Identify which cell holds the provided text, then report its [X, Y] central coordinate. 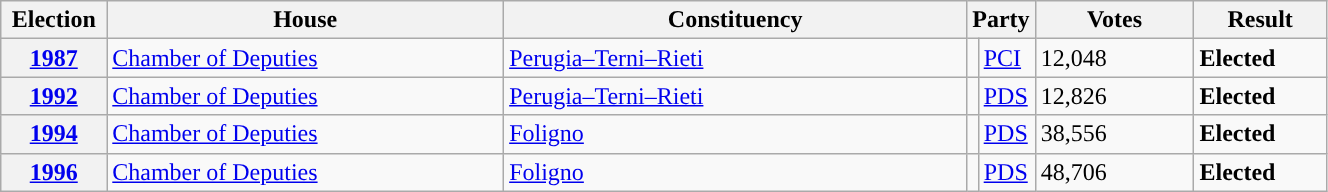
Party [1001, 20]
House [306, 20]
Election [54, 20]
Constituency [736, 20]
38,556 [1114, 134]
1987 [54, 58]
48,706 [1114, 172]
Result [1260, 20]
PCI [1006, 58]
1994 [54, 134]
12,826 [1114, 96]
1996 [54, 172]
Votes [1114, 20]
1992 [54, 96]
12,048 [1114, 58]
